Return the (X, Y) coordinate for the center point of the cell that contains the specified text.  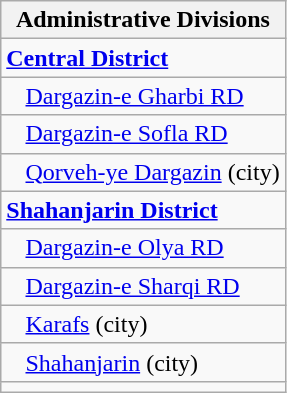
Central District (143, 58)
Karafs (city) (143, 324)
Dargazin-e Sharqi RD (143, 286)
Qorveh-ye Dargazin (city) (143, 172)
Dargazin-e Olya RD (143, 248)
Shahanjarin District (143, 210)
Dargazin-e Sofla RD (143, 134)
Administrative Divisions (143, 20)
Dargazin-e Gharbi RD (143, 96)
Shahanjarin (city) (143, 362)
